Capture the cell that displays the provided text and extract its [X, Y] central coordinate. 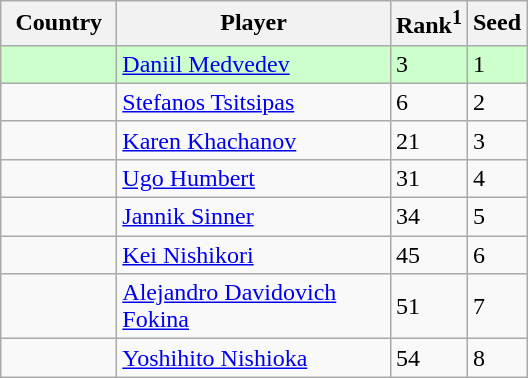
Ugo Humbert [254, 178]
4 [496, 178]
Player [254, 24]
45 [428, 255]
Rank1 [428, 24]
21 [428, 140]
31 [428, 178]
5 [496, 217]
Country [59, 24]
34 [428, 217]
Seed [496, 24]
Jannik Sinner [254, 217]
Stefanos Tsitsipas [254, 102]
7 [496, 306]
1 [496, 64]
8 [496, 358]
Alejandro Davidovich Fokina [254, 306]
51 [428, 306]
Kei Nishikori [254, 255]
Daniil Medvedev [254, 64]
Yoshihito Nishioka [254, 358]
Karen Khachanov [254, 140]
54 [428, 358]
2 [496, 102]
